Search for the cell housing the specified text and yield its (X, Y) center coordinate. 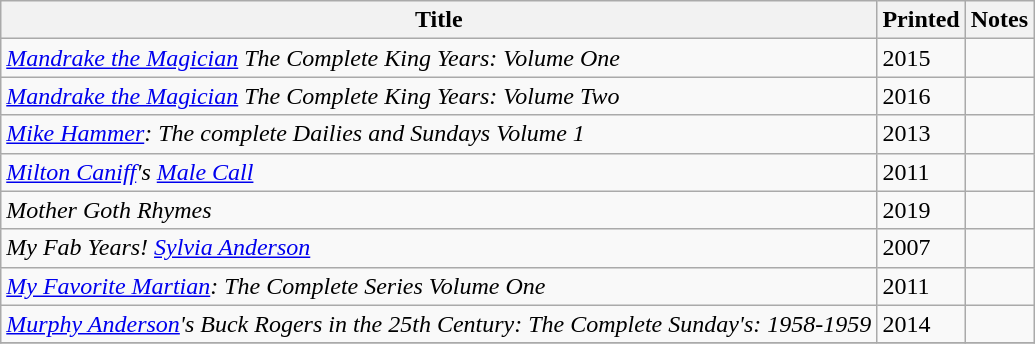
Mother Goth Rhymes (439, 210)
My Fab Years! Sylvia Anderson (439, 248)
Mandrake the Magician The Complete King Years: Volume Two (439, 96)
Printed (921, 20)
Murphy Anderson's Buck Rogers in the 25th Century: The Complete Sunday's: 1958-1959 (439, 324)
Mike Hammer: The complete Dailies and Sundays Volume 1 (439, 134)
2019 (921, 210)
2007 (921, 248)
2013 (921, 134)
Milton Caniff's Male Call (439, 172)
My Favorite Martian: The Complete Series Volume One (439, 286)
2016 (921, 96)
Mandrake the Magician The Complete King Years: Volume One (439, 58)
Title (439, 20)
Notes (999, 20)
2015 (921, 58)
2014 (921, 324)
